Locate the cell with the specified text and output its [x, y] center coordinate. 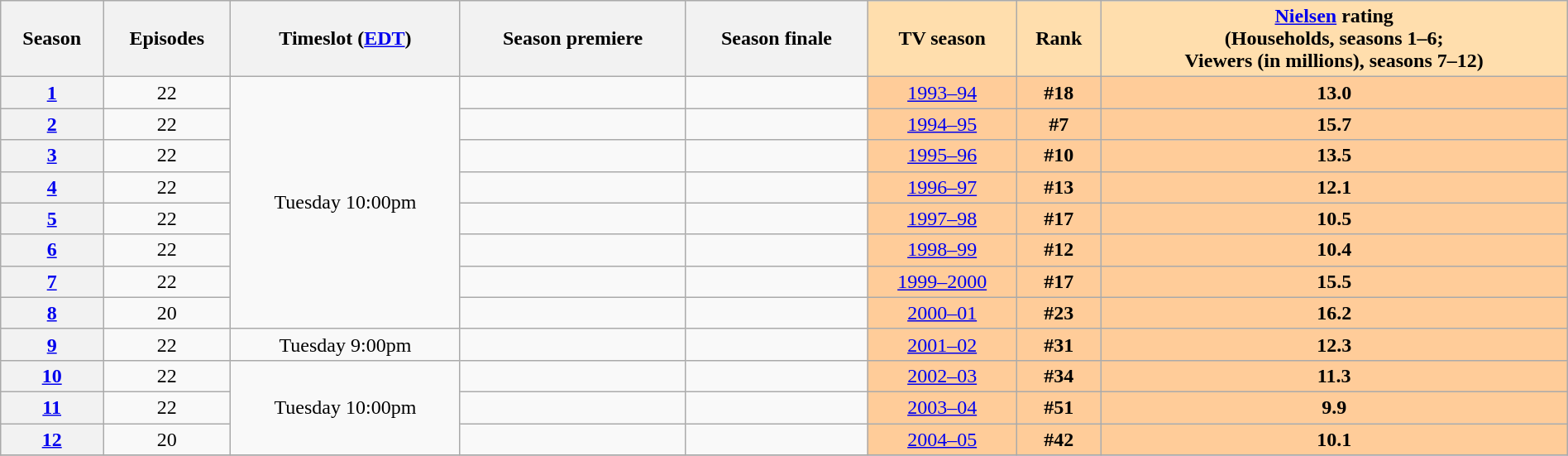
Season premiere [572, 39]
1997–98 [942, 218]
16.2 [1334, 313]
Rank [1059, 39]
#10 [1059, 156]
6 [52, 250]
1 [52, 93]
#23 [1059, 313]
11.3 [1334, 376]
2004–05 [942, 439]
Episodes [167, 39]
#42 [1059, 439]
1993–94 [942, 93]
9.9 [1334, 407]
4 [52, 187]
#7 [1059, 124]
12 [52, 439]
7 [52, 281]
#13 [1059, 187]
10.5 [1334, 218]
15.7 [1334, 124]
1995–96 [942, 156]
2002–03 [942, 376]
2 [52, 124]
15.5 [1334, 281]
2003–04 [942, 407]
#34 [1059, 376]
Season finale [777, 39]
#12 [1059, 250]
TV season [942, 39]
#51 [1059, 407]
Timeslot (EDT) [346, 39]
10.1 [1334, 439]
8 [52, 313]
11 [52, 407]
12.3 [1334, 344]
2000–01 [942, 313]
Season [52, 39]
Nielsen rating(Households, seasons 1–6;Viewers (in millions), seasons 7–12) [1334, 39]
10 [52, 376]
1998–99 [942, 250]
#31 [1059, 344]
5 [52, 218]
12.1 [1334, 187]
1994–95 [942, 124]
#18 [1059, 93]
9 [52, 344]
10.4 [1334, 250]
Tuesday 9:00pm [346, 344]
3 [52, 156]
1999–2000 [942, 281]
2001–02 [942, 344]
13.0 [1334, 93]
13.5 [1334, 156]
1996–97 [942, 187]
